Find where the given text appears and provide that cell's center as (X, Y) coordinate. 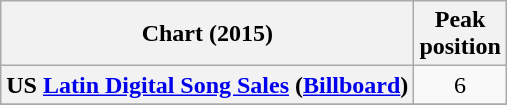
Chart (2015) (208, 34)
6 (460, 85)
Peakposition (460, 34)
US Latin Digital Song Sales (Billboard) (208, 85)
